Capture the cell that displays the provided text and extract its (x, y) central coordinate. 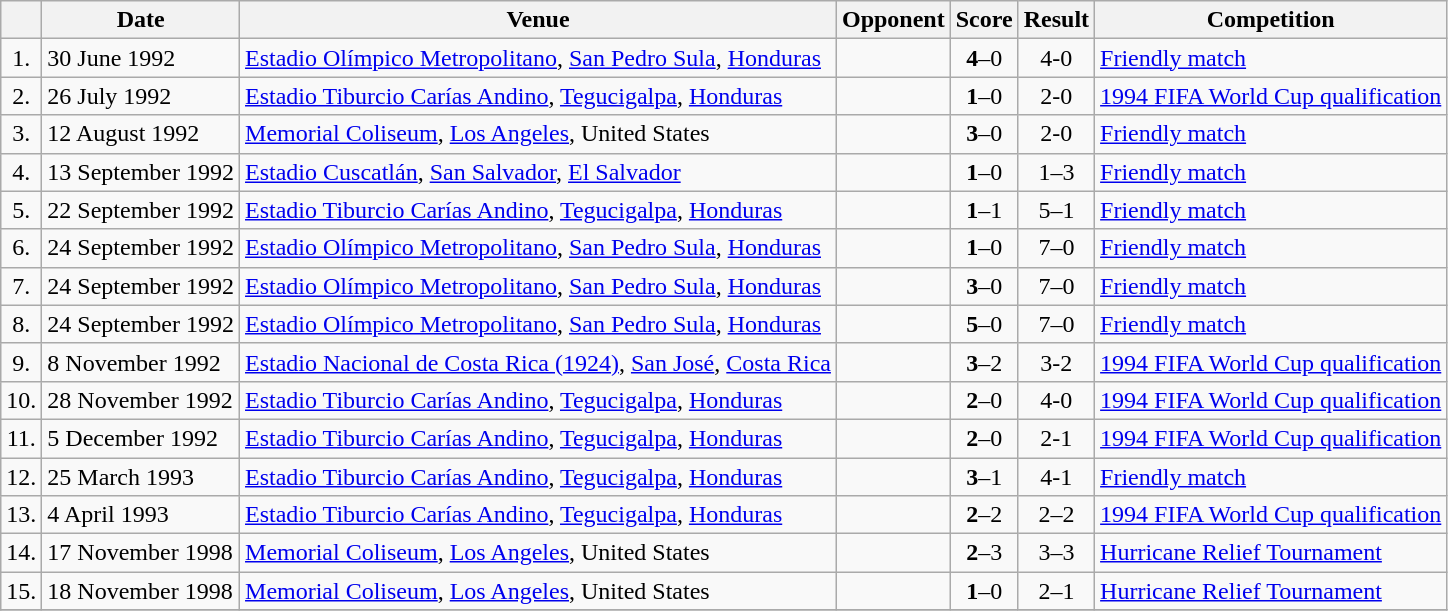
17 November 1998 (141, 553)
3–1 (984, 477)
Estadio Nacional de Costa Rica (1924), San José, Costa Rica (538, 362)
Opponent (893, 20)
3. (22, 134)
Score (984, 20)
2-1 (1056, 438)
22 September 1992 (141, 210)
13. (22, 515)
2. (22, 96)
4. (22, 172)
3–3 (1056, 553)
12 August 1992 (141, 134)
1–1 (984, 210)
8. (22, 324)
18 November 1998 (141, 591)
12. (22, 477)
4 April 1993 (141, 515)
11. (22, 438)
30 June 1992 (141, 58)
3–2 (984, 362)
Result (1056, 20)
2–3 (984, 553)
Venue (538, 20)
8 November 1992 (141, 362)
15. (22, 591)
5. (22, 210)
9. (22, 362)
14. (22, 553)
5 December 1992 (141, 438)
7. (22, 286)
4-1 (1056, 477)
25 March 1993 (141, 477)
3-2 (1056, 362)
Date (141, 20)
1–3 (1056, 172)
5–1 (1056, 210)
26 July 1992 (141, 96)
Competition (1271, 20)
1. (22, 58)
Estadio Cuscatlán, San Salvador, El Salvador (538, 172)
10. (22, 400)
2–1 (1056, 591)
5–0 (984, 324)
28 November 1992 (141, 400)
6. (22, 248)
13 September 1992 (141, 172)
4–0 (984, 58)
